Search for the cell housing the specified text and yield its [x, y] center coordinate. 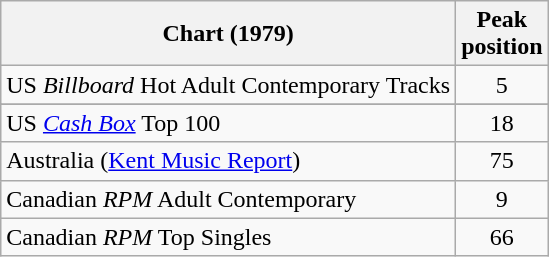
Peakposition [502, 34]
66 [502, 237]
Australia (Kent Music Report) [228, 161]
18 [502, 123]
Chart (1979) [228, 34]
75 [502, 161]
9 [502, 199]
US Cash Box Top 100 [228, 123]
Canadian RPM Top Singles [228, 237]
US Billboard Hot Adult Contemporary Tracks [228, 85]
5 [502, 85]
Canadian RPM Adult Contemporary [228, 199]
